Find where the given text appears and provide that cell's center as [x, y] coordinate. 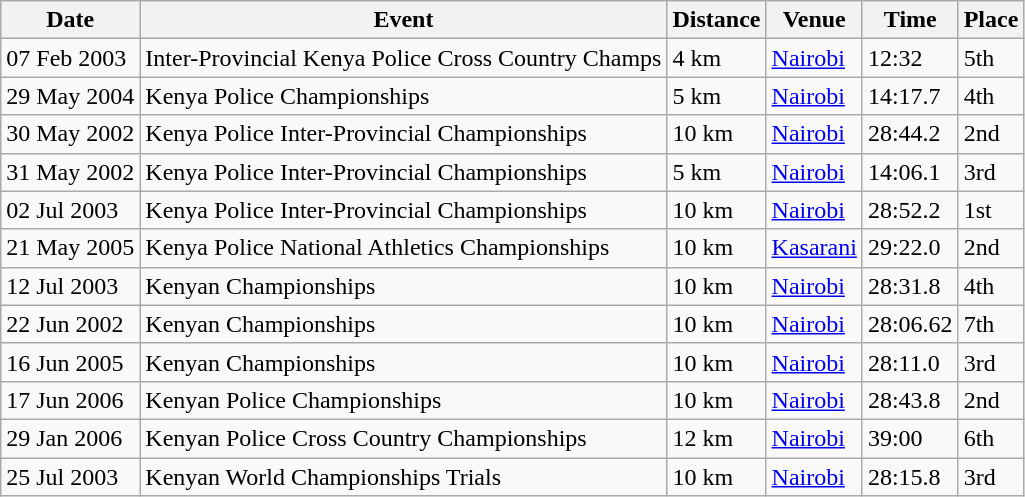
28:31.8 [910, 286]
28:44.2 [910, 134]
Kenya Police Championships [404, 96]
29 May 2004 [70, 96]
28:52.2 [910, 210]
28:06.62 [910, 324]
Event [404, 20]
07 Feb 2003 [70, 58]
31 May 2002 [70, 172]
4 km [716, 58]
29 Jan 2006 [70, 438]
Place [991, 20]
12 km [716, 438]
Date [70, 20]
25 Jul 2003 [70, 477]
Distance [716, 20]
Kasarani [814, 248]
28:15.8 [910, 477]
Kenyan Police Championships [404, 400]
28:43.8 [910, 400]
22 Jun 2002 [70, 324]
1st [991, 210]
21 May 2005 [70, 248]
14:17.7 [910, 96]
5th [991, 58]
12 Jul 2003 [70, 286]
02 Jul 2003 [70, 210]
Kenyan Police Cross Country Championships [404, 438]
16 Jun 2005 [70, 362]
Venue [814, 20]
29:22.0 [910, 248]
7th [991, 324]
12:32 [910, 58]
Time [910, 20]
14:06.1 [910, 172]
Kenyan World Championships Trials [404, 477]
30 May 2002 [70, 134]
Inter-Provincial Kenya Police Cross Country Champs [404, 58]
39:00 [910, 438]
28:11.0 [910, 362]
17 Jun 2006 [70, 400]
Kenya Police National Athletics Championships [404, 248]
6th [991, 438]
